Extract the [x, y] coordinate from the center of the cell holding the provided text.  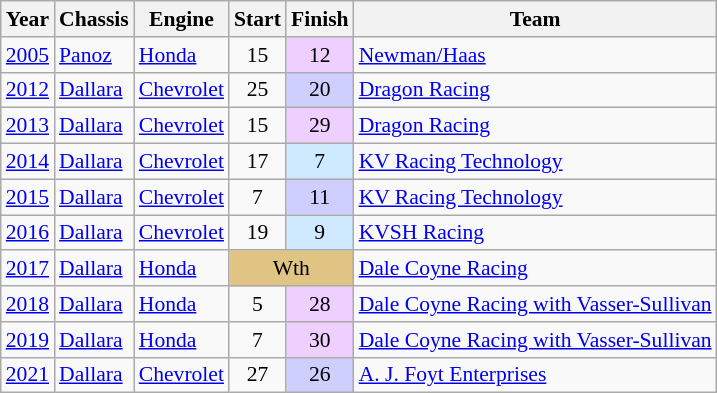
2013 [28, 126]
2019 [28, 340]
Chassis [94, 19]
30 [320, 340]
19 [258, 233]
Newman/Haas [536, 55]
20 [320, 90]
Finish [320, 19]
25 [258, 90]
9 [320, 233]
2017 [28, 269]
12 [320, 55]
29 [320, 126]
Panoz [94, 55]
Wth [292, 269]
26 [320, 375]
Engine [182, 19]
11 [320, 197]
2016 [28, 233]
2018 [28, 304]
27 [258, 375]
28 [320, 304]
2015 [28, 197]
2012 [28, 90]
17 [258, 162]
2021 [28, 375]
KVSH Racing [536, 233]
Dale Coyne Racing [536, 269]
5 [258, 304]
2014 [28, 162]
Year [28, 19]
2005 [28, 55]
Team [536, 19]
A. J. Foyt Enterprises [536, 375]
Start [258, 19]
